Detect which cell encompasses the target text, then output its (X, Y) center coordinate. 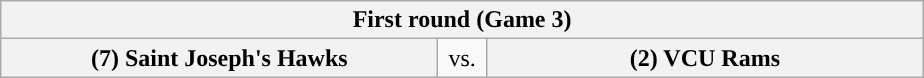
First round (Game 3) (462, 20)
(7) Saint Joseph's Hawks (220, 58)
vs. (462, 58)
(2) VCU Rams (704, 58)
